Provide the [x, y] coordinate of the cell's center where the given text is located.  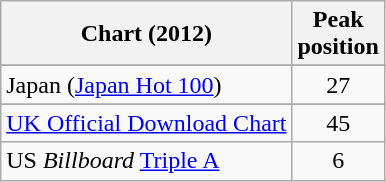
UK Official Download Chart [146, 123]
45 [338, 123]
Chart (2012) [146, 34]
6 [338, 161]
27 [338, 85]
US Billboard Triple A [146, 161]
Japan (Japan Hot 100) [146, 85]
Peakposition [338, 34]
